Return the [X, Y] coordinate for the center point of the cell that contains the specified text.  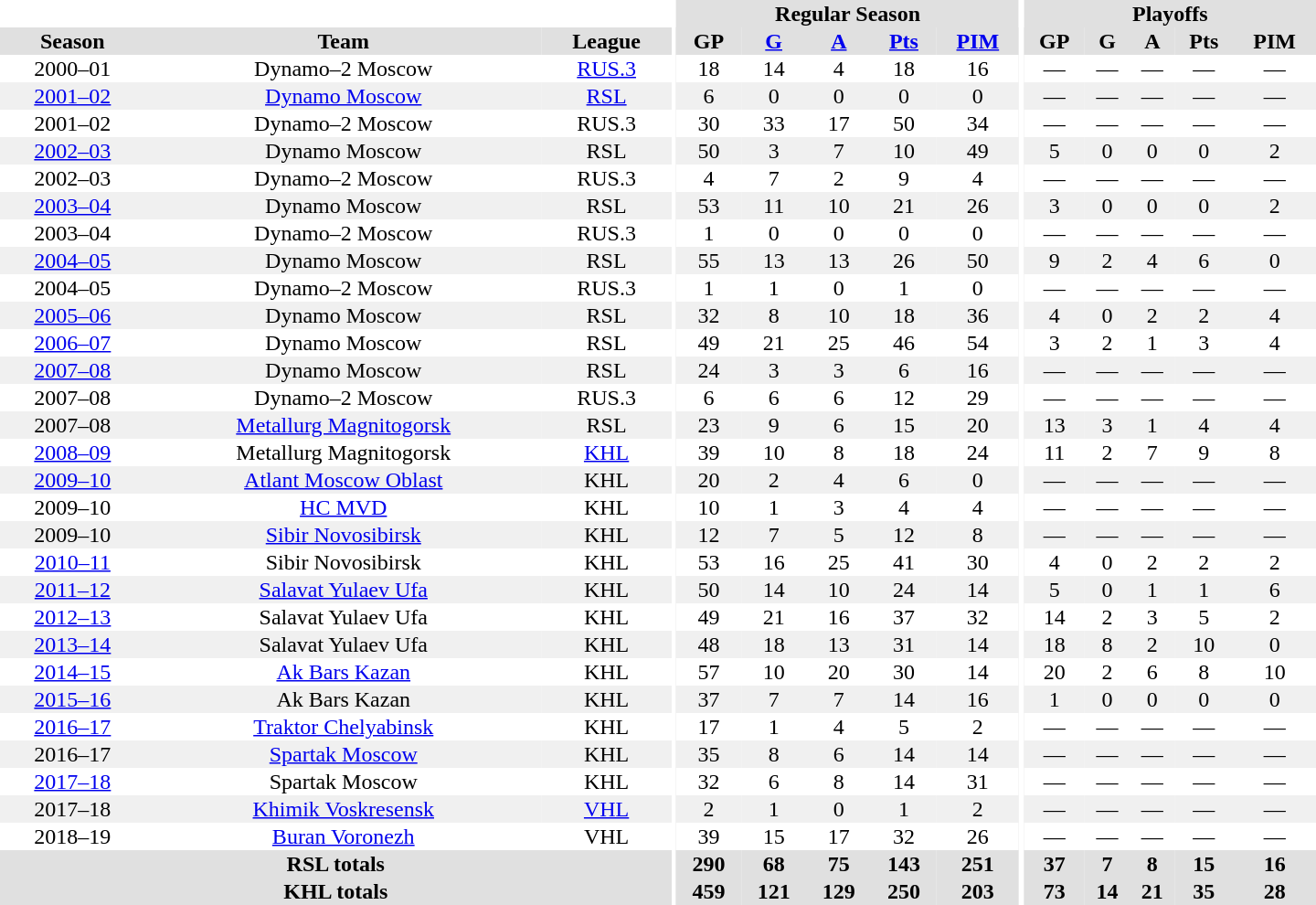
54 [978, 343]
2012–13 [73, 617]
Playoffs [1170, 14]
459 [709, 891]
34 [978, 123]
143 [903, 864]
2015–16 [73, 699]
Team [344, 41]
KHL totals [335, 891]
290 [709, 864]
Atlant Moscow Oblast [344, 480]
Regular Season [848, 14]
203 [978, 891]
Traktor Chelyabinsk [344, 727]
2018–19 [73, 836]
League [607, 41]
55 [709, 261]
75 [839, 864]
2013–14 [73, 644]
Season [73, 41]
28 [1274, 891]
Khimik Voskresensk [344, 809]
2010–11 [73, 562]
HC MVD [344, 507]
129 [839, 891]
36 [978, 315]
121 [773, 891]
46 [903, 343]
41 [903, 562]
29 [978, 398]
2000–01 [73, 69]
48 [709, 644]
2008–09 [73, 452]
RSL totals [335, 864]
2014–15 [73, 672]
2011–12 [73, 590]
2005–06 [73, 315]
251 [978, 864]
Buran Voronezh [344, 836]
33 [773, 123]
2006–07 [73, 343]
23 [709, 425]
68 [773, 864]
250 [903, 891]
73 [1055, 891]
57 [709, 672]
